Capture the cell that displays the provided text and extract its (x, y) central coordinate. 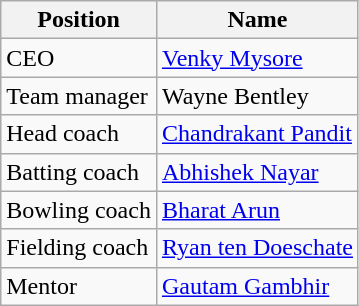
Wayne Bentley (257, 96)
Abhishek Nayar (257, 172)
CEO (79, 58)
Head coach (79, 134)
Batting coach (79, 172)
Mentor (79, 286)
Team manager (79, 96)
Bowling coach (79, 210)
Chandrakant Pandit (257, 134)
Position (79, 20)
Fielding coach (79, 248)
Ryan ten Doeschate (257, 248)
Gautam Gambhir (257, 286)
Venky Mysore (257, 58)
Bharat Arun (257, 210)
Name (257, 20)
